Scan for the cell matching the given text and deliver its (x, y) coordinate at center. 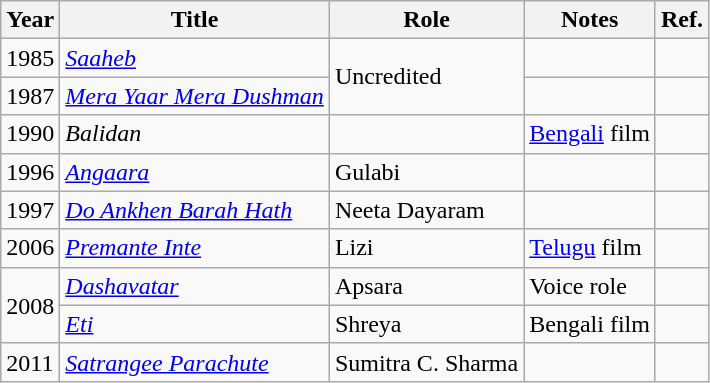
Satrangee Parachute (195, 362)
Role (426, 20)
1987 (30, 96)
Telugu film (590, 248)
Sumitra C. Sharma (426, 362)
Title (195, 20)
Gulabi (426, 172)
Apsara (426, 286)
Notes (590, 20)
Saaheb (195, 58)
Dashavatar (195, 286)
Ref. (682, 20)
2008 (30, 305)
Shreya (426, 324)
2006 (30, 248)
Lizi (426, 248)
Premante Inte (195, 248)
Year (30, 20)
Balidan (195, 134)
Do Ankhen Barah Hath (195, 210)
1990 (30, 134)
Eti (195, 324)
Neeta Dayaram (426, 210)
2011 (30, 362)
1985 (30, 58)
Voice role (590, 286)
1996 (30, 172)
Angaara (195, 172)
Mera Yaar Mera Dushman (195, 96)
1997 (30, 210)
Uncredited (426, 77)
